From the cell containing the given text, extract its center point as (x, y) coordinate. 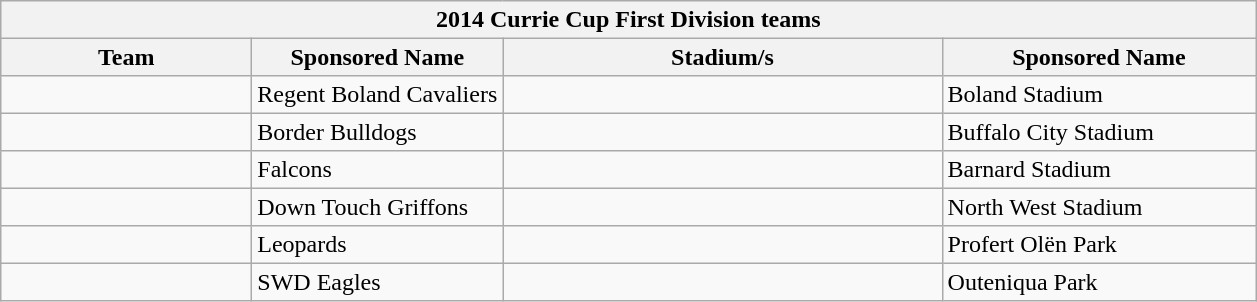
Boland Stadium (1099, 94)
Profert Olën Park (1099, 244)
Stadium/s (722, 56)
Barnard Stadium (1099, 170)
Outeniqua Park (1099, 282)
Down Touch Griffons (378, 206)
Border Bulldogs (378, 132)
Team (126, 56)
Leopards (378, 244)
Regent Boland Cavaliers (378, 94)
SWD Eagles (378, 282)
North West Stadium (1099, 206)
2014 Currie Cup First Division teams (628, 20)
Falcons (378, 170)
Buffalo City Stadium (1099, 132)
